Detect which cell encompasses the target text, then output its [x, y] center coordinate. 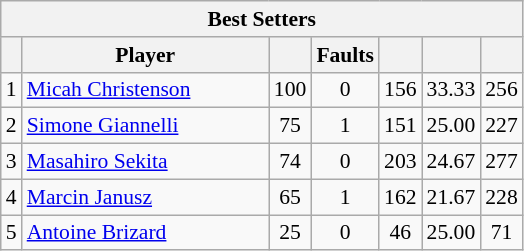
227 [502, 126]
151 [400, 126]
71 [502, 233]
100 [290, 90]
Best Setters [262, 19]
Player [146, 55]
2 [12, 126]
Simone Giannelli [146, 126]
Masahiro Sekita [146, 162]
156 [400, 90]
Faults [345, 55]
74 [290, 162]
65 [290, 197]
25 [290, 233]
24.67 [452, 162]
4 [12, 197]
33.33 [452, 90]
21.67 [452, 197]
46 [400, 233]
Antoine Brizard [146, 233]
Micah Christenson [146, 90]
162 [400, 197]
5 [12, 233]
277 [502, 162]
256 [502, 90]
203 [400, 162]
228 [502, 197]
75 [290, 126]
Marcin Janusz [146, 197]
3 [12, 162]
